Locate the cell with the specified text and output its (x, y) center coordinate. 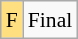
F (12, 20)
Final (50, 20)
